Provide the (x, y) coordinate of the cell's center where the given text is located.  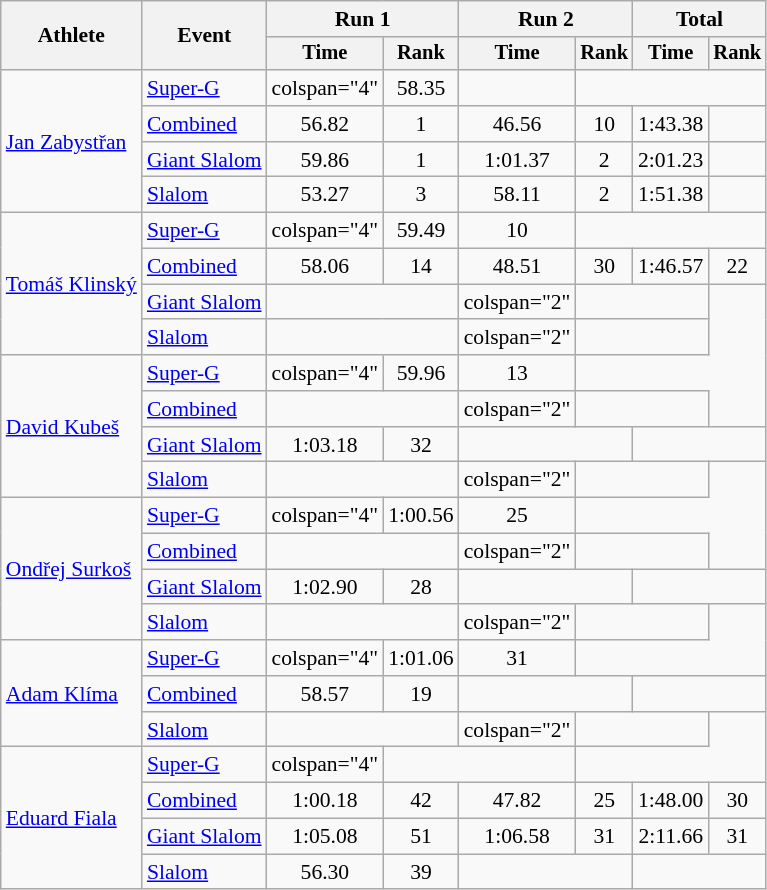
Run 2 (546, 19)
53.27 (326, 195)
Tomáš Klinský (72, 284)
1:02.90 (326, 587)
42 (420, 801)
48.51 (518, 267)
1:46.57 (670, 267)
Event (204, 36)
28 (420, 587)
1:01.37 (518, 160)
Jan Zabystřan (72, 141)
1:06.58 (518, 837)
1:00.56 (420, 516)
1:51.38 (670, 195)
58.35 (420, 88)
3 (420, 195)
Adam Klíma (72, 694)
2:11.66 (670, 837)
2:01.23 (670, 160)
Run 1 (363, 19)
47.82 (518, 801)
59.86 (326, 160)
59.49 (420, 231)
1:01.06 (420, 658)
46.56 (518, 124)
56.30 (326, 872)
Athlete (72, 36)
1:00.18 (326, 801)
David Kubeš (72, 426)
1:48.00 (670, 801)
Total (700, 19)
1:05.08 (326, 837)
Eduard Fiala (72, 818)
39 (420, 872)
13 (518, 373)
19 (420, 694)
58.06 (326, 267)
56.82 (326, 124)
58.11 (518, 195)
59.96 (420, 373)
51 (420, 837)
32 (420, 445)
14 (420, 267)
1:43.38 (670, 124)
Ondřej Surkoš (72, 569)
58.57 (326, 694)
1:03.18 (326, 445)
22 (737, 267)
